Find where the given text appears and provide that cell's center as [X, Y] coordinate. 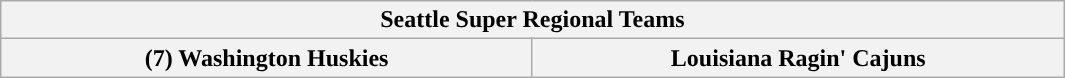
(7) Washington Huskies [267, 58]
Louisiana Ragin' Cajuns [798, 58]
Seattle Super Regional Teams [532, 20]
